Return the [x, y] coordinate for the center point of the cell that contains the specified text.  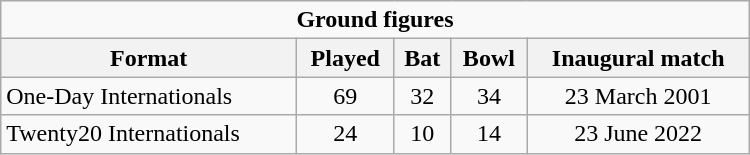
Inaugural match [638, 58]
Played [346, 58]
14 [489, 134]
32 [422, 96]
Ground figures [375, 20]
24 [346, 134]
23 June 2022 [638, 134]
34 [489, 96]
Format [149, 58]
69 [346, 96]
23 March 2001 [638, 96]
Twenty20 Internationals [149, 134]
Bat [422, 58]
One-Day Internationals [149, 96]
Bowl [489, 58]
10 [422, 134]
